From the cell containing the given text, extract its center point as [x, y] coordinate. 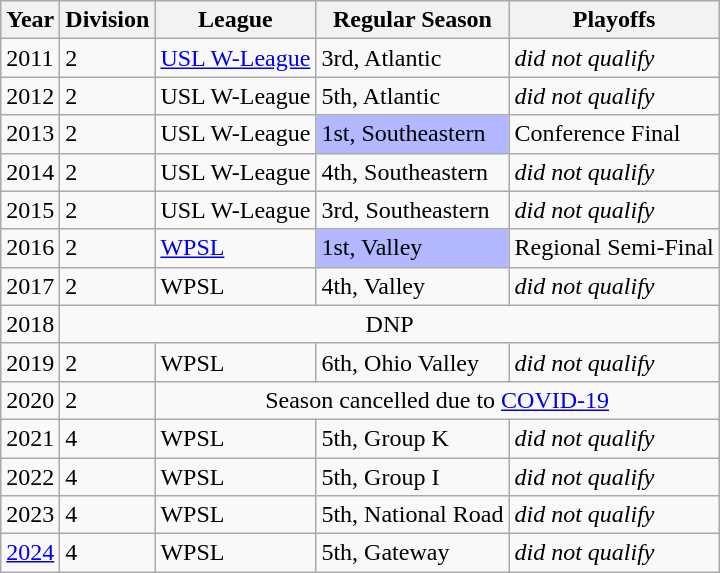
4th, Valley [412, 286]
2021 [30, 438]
5th, National Road [412, 515]
2015 [30, 210]
2023 [30, 515]
Regular Season [412, 20]
Division [108, 20]
5th, Group I [412, 477]
2022 [30, 477]
2011 [30, 58]
6th, Ohio Valley [412, 362]
2016 [30, 248]
4th, Southeastern [412, 172]
Conference Final [614, 134]
3rd, Atlantic [412, 58]
2020 [30, 400]
2012 [30, 96]
DNP [390, 324]
Playoffs [614, 20]
3rd, Southeastern [412, 210]
1st, Valley [412, 248]
League [236, 20]
Regional Semi-Final [614, 248]
2019 [30, 362]
2013 [30, 134]
2014 [30, 172]
Year [30, 20]
2017 [30, 286]
5th, Group K [412, 438]
2024 [30, 553]
1st, Southeastern [412, 134]
Season cancelled due to COVID-19 [437, 400]
5th, Atlantic [412, 96]
2018 [30, 324]
5th, Gateway [412, 553]
